Provide the [X, Y] coordinate of the cell's center where the given text is located.  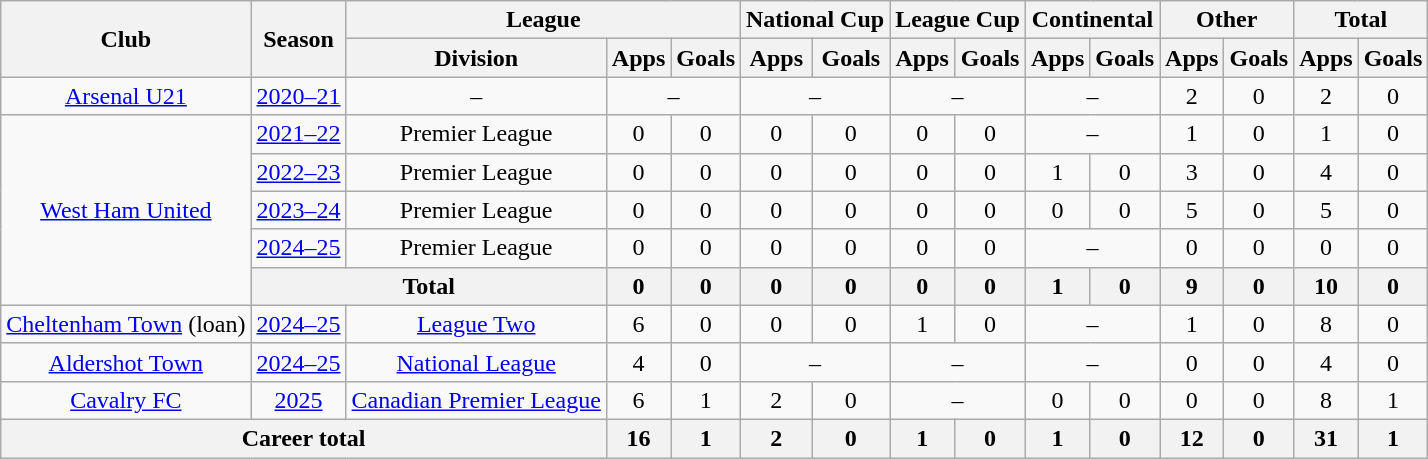
16 [638, 438]
National Cup [816, 20]
Continental [1092, 20]
League Two [476, 324]
League [543, 20]
2023–24 [298, 210]
Club [126, 39]
2020–21 [298, 96]
12 [1192, 438]
Cheltenham Town (loan) [126, 324]
9 [1192, 286]
2025 [298, 400]
National League [476, 362]
2022–23 [298, 172]
Canadian Premier League [476, 400]
League Cup [958, 20]
Arsenal U21 [126, 96]
10 [1326, 286]
Other [1227, 20]
31 [1326, 438]
Season [298, 39]
2021–22 [298, 134]
Career total [304, 438]
Cavalry FC [126, 400]
West Ham United [126, 210]
3 [1192, 172]
Aldershot Town [126, 362]
Division [476, 58]
